Determine the [x, y] coordinate at the center of the cell enclosing the given text.  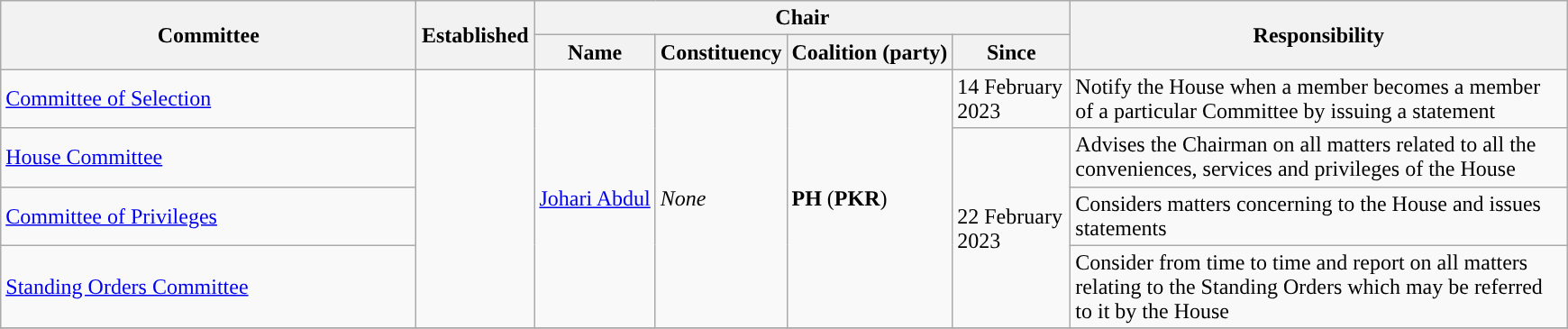
Responsibility [1319, 35]
Considers matters concerning to the House and issues statements [1319, 216]
Chair [802, 18]
Coalition (party) [870, 52]
Constituency [721, 52]
22 February 2023 [1011, 228]
Since [1011, 52]
None [721, 198]
Name [595, 52]
Notify the House when a member becomes a member of a particular Committee by issuing a statement [1319, 99]
14 February 2023 [1011, 99]
Committee of Selection [209, 99]
Established [476, 35]
Consider from time to time and report on all matters relating to the Standing Orders which may be referred to it by the House [1319, 287]
Advises the Chairman on all matters related to all the conveniences, services and privileges of the House [1319, 157]
Johari Abdul [595, 198]
House Committee [209, 157]
PH (PKR) [870, 198]
Committee [209, 35]
Committee of Privileges [209, 216]
Standing Orders Committee [209, 287]
